Determine the [X, Y] coordinate at the center of the cell enclosing the given text.  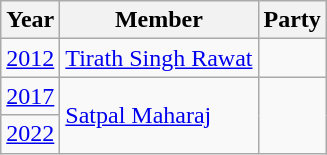
Tirath Singh Rawat [159, 58]
Satpal Maharaj [159, 115]
Member [159, 20]
2017 [30, 96]
2022 [30, 134]
2012 [30, 58]
Party [292, 20]
Year [30, 20]
